Capture the cell that displays the provided text and extract its [x, y] central coordinate. 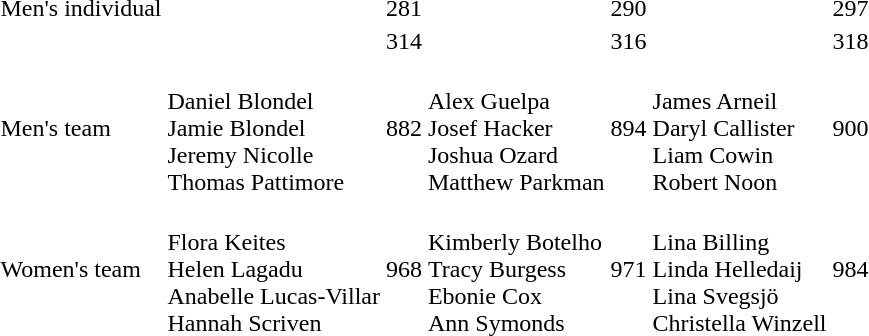
James Arneil Daryl Callister Liam Cowin Robert Noon [740, 128]
314 [404, 41]
882 [404, 128]
894 [628, 128]
Alex Guelpa Josef Hacker Joshua Ozard Matthew Parkman [516, 128]
Daniel Blondel Jamie Blondel Jeremy Nicolle Thomas Pattimore [274, 128]
316 [628, 41]
